From the cell containing the given text, extract its center point as [x, y] coordinate. 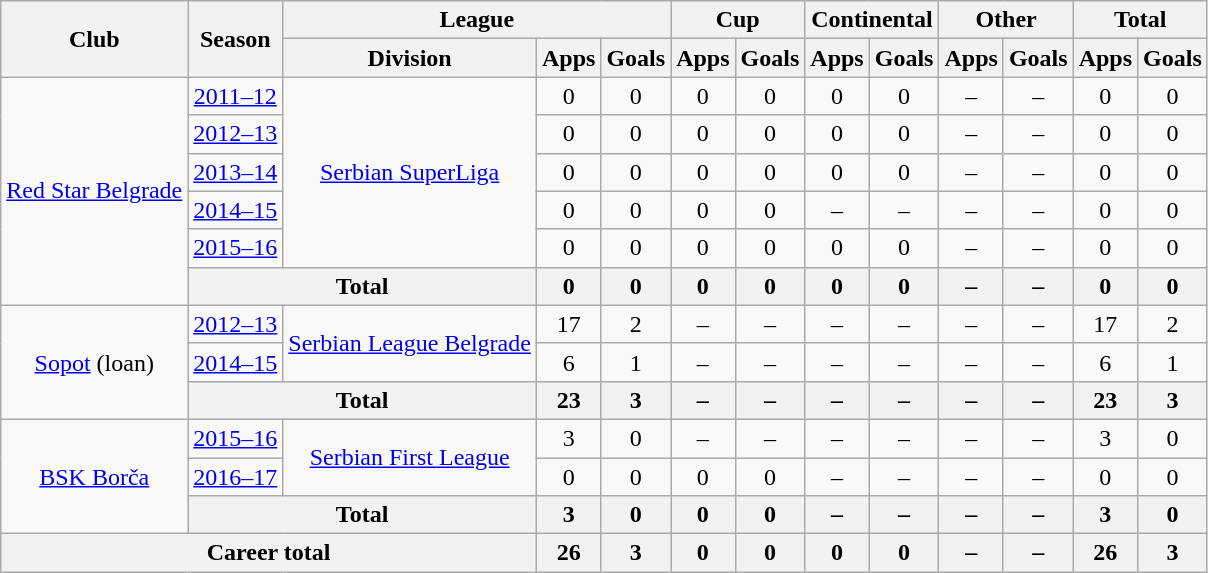
Division [410, 58]
Red Star Belgrade [94, 191]
2011–12 [236, 96]
BSK Borča [94, 476]
Serbian League Belgrade [410, 343]
Serbian First League [410, 457]
Other [1006, 20]
2016–17 [236, 477]
Club [94, 39]
Season [236, 39]
Serbian SuperLiga [410, 172]
Sopot (loan) [94, 362]
2013–14 [236, 172]
League [477, 20]
Continental [872, 20]
Career total [269, 553]
Cup [738, 20]
